Determine the (X, Y) coordinate at the center of the cell enclosing the given text.  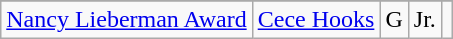
G (394, 20)
Nancy Lieberman Award (126, 20)
Jr. (424, 20)
Cece Hooks (316, 20)
